Provide the (x, y) coordinate of the cell's center where the given text is located.  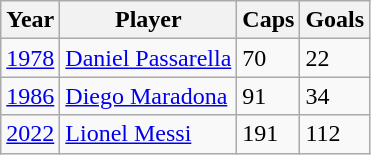
1986 (30, 96)
Player (148, 20)
Daniel Passarella (148, 58)
1978 (30, 58)
22 (335, 58)
Lionel Messi (148, 134)
91 (268, 96)
112 (335, 134)
191 (268, 134)
Goals (335, 20)
Year (30, 20)
2022 (30, 134)
34 (335, 96)
70 (268, 58)
Caps (268, 20)
Diego Maradona (148, 96)
